Search for the cell housing the specified text and yield its (X, Y) center coordinate. 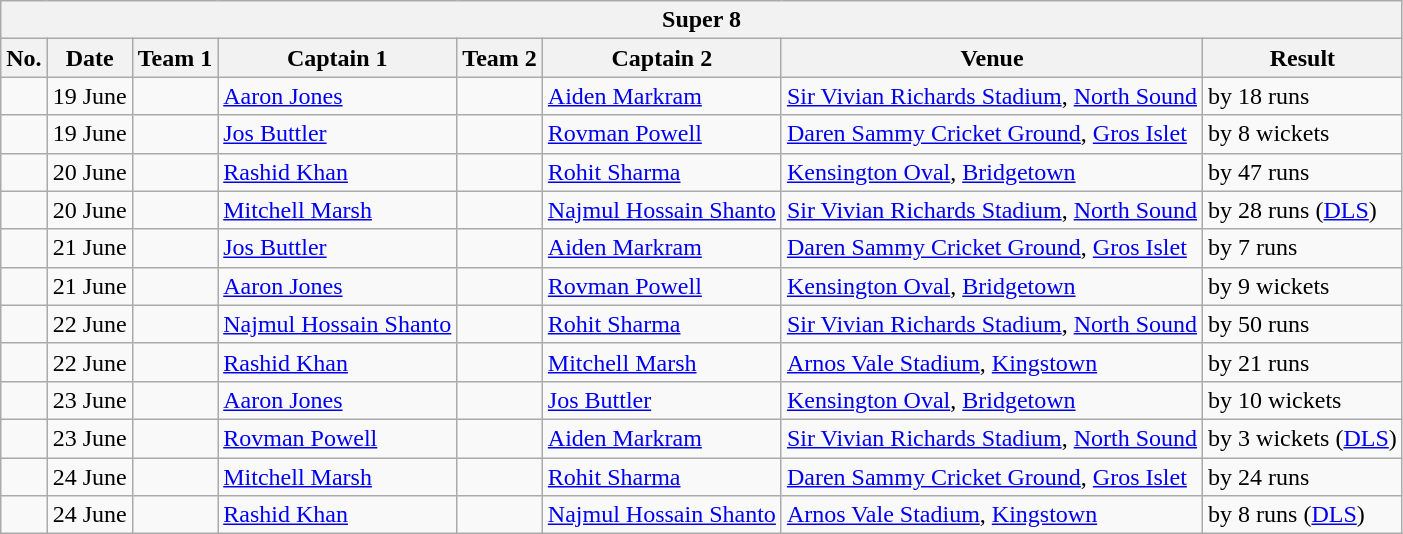
by 24 runs (1303, 477)
by 18 runs (1303, 96)
by 47 runs (1303, 172)
No. (24, 58)
by 8 wickets (1303, 134)
by 50 runs (1303, 324)
Date (90, 58)
Venue (992, 58)
by 10 wickets (1303, 400)
Result (1303, 58)
by 21 runs (1303, 362)
by 3 wickets (DLS) (1303, 438)
by 9 wickets (1303, 286)
Captain 2 (662, 58)
Team 1 (175, 58)
by 28 runs (DLS) (1303, 210)
Captain 1 (338, 58)
Super 8 (702, 20)
by 7 runs (1303, 248)
by 8 runs (DLS) (1303, 515)
Team 2 (500, 58)
